Return the (X, Y) coordinate for the center point of the cell that contains the specified text.  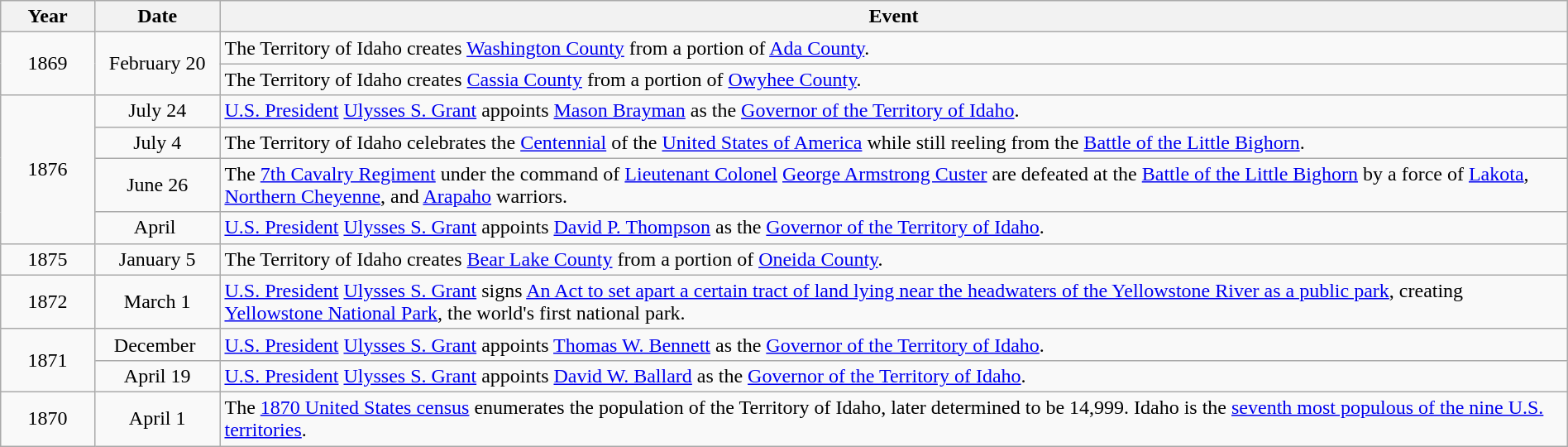
U.S. President Ulysses S. Grant appoints David W. Ballard as the Governor of the Territory of Idaho. (893, 376)
U.S. President Ulysses S. Grant appoints Thomas W. Bennett as the Governor of the Territory of Idaho. (893, 344)
1871 (48, 360)
July 4 (157, 142)
April 19 (157, 376)
The Territory of Idaho celebrates the Centennial of the United States of America while still reeling from the Battle of the Little Bighorn. (893, 142)
April (157, 228)
1869 (48, 64)
U.S. President Ulysses S. Grant appoints David P. Thompson as the Governor of the Territory of Idaho. (893, 228)
January 5 (157, 259)
Date (157, 17)
U.S. President Ulysses S. Grant appoints Mason Brayman as the Governor of the Territory of Idaho. (893, 111)
Year (48, 17)
1872 (48, 301)
December (157, 344)
1870 (48, 419)
February 20 (157, 64)
The Territory of Idaho creates Cassia County from a portion of Owyhee County. (893, 79)
1876 (48, 169)
Event (893, 17)
The Territory of Idaho creates Bear Lake County from a portion of Oneida County. (893, 259)
March 1 (157, 301)
June 26 (157, 185)
The Territory of Idaho creates Washington County from a portion of Ada County. (893, 48)
July 24 (157, 111)
April 1 (157, 419)
1875 (48, 259)
